Locate the cell with the specified text and output its [X, Y] center coordinate. 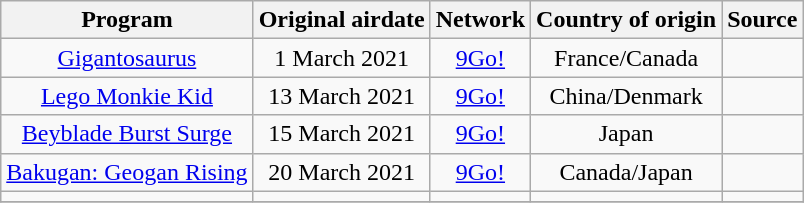
15 March 2021 [342, 134]
China/Denmark [626, 96]
Beyblade Burst Surge [127, 134]
Gigantosaurus [127, 58]
Country of origin [626, 20]
20 March 2021 [342, 172]
Lego Monkie Kid [127, 96]
Bakugan: Geogan Rising [127, 172]
Source [762, 20]
Original airdate [342, 20]
Network [480, 20]
France/Canada [626, 58]
13 March 2021 [342, 96]
Japan [626, 134]
1 March 2021 [342, 58]
Canada/Japan [626, 172]
Program [127, 20]
